Extract the (X, Y) coordinate from the center of the cell holding the provided text.  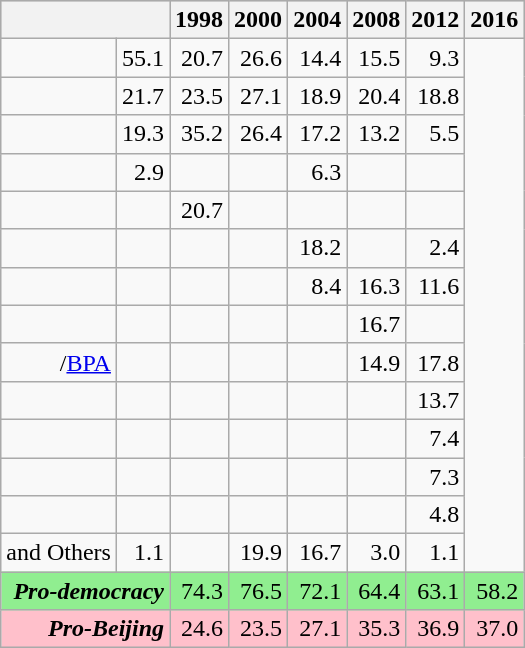
1998 (200, 20)
15.5 (376, 58)
26.4 (258, 134)
2016 (494, 20)
2.9 (142, 172)
7.3 (436, 477)
4.8 (436, 515)
72.1 (318, 591)
63.1 (436, 591)
76.5 (258, 591)
2004 (318, 20)
14.9 (376, 362)
7.4 (436, 438)
17.2 (318, 134)
55.1 (142, 58)
36.9 (436, 629)
and Others (59, 553)
17.8 (436, 362)
16.3 (376, 286)
2000 (258, 20)
3.0 (376, 553)
2.4 (436, 248)
8.4 (318, 286)
/BPA (59, 362)
Pro-democracy (86, 591)
5.5 (436, 134)
35.3 (376, 629)
18.9 (318, 96)
20.4 (376, 96)
13.7 (436, 400)
64.4 (376, 591)
19.3 (142, 134)
21.7 (142, 96)
2008 (376, 20)
11.6 (436, 286)
24.6 (200, 629)
9.3 (436, 58)
18.2 (318, 248)
58.2 (494, 591)
37.0 (494, 629)
14.4 (318, 58)
26.6 (258, 58)
35.2 (200, 134)
18.8 (436, 96)
6.3 (318, 172)
Pro-Beijing (86, 629)
19.9 (258, 553)
2012 (436, 20)
13.2 (376, 134)
74.3 (200, 591)
